Return [X, Y] of the center of cell containing provided text 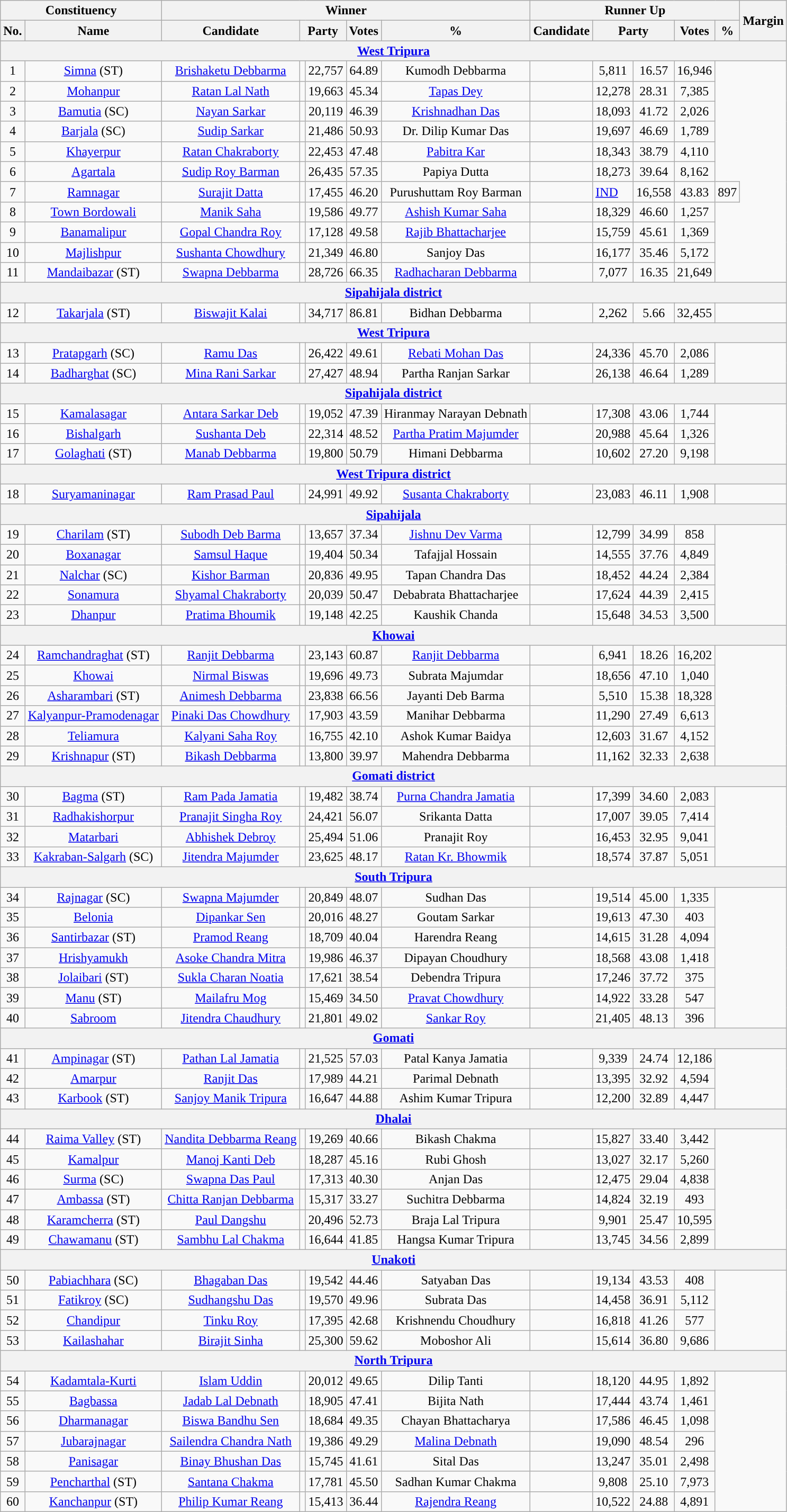
4,594 [694, 1078]
47.48 [364, 151]
9,808 [613, 1481]
18,343 [613, 151]
396 [694, 1018]
4,849 [694, 554]
Papiya Dutta [456, 172]
19,386 [326, 1441]
9,901 [613, 1219]
Nandita Debbarma Reang [231, 1139]
Pravat Chowdhury [456, 998]
2 [13, 91]
Antara Sarkar Deb [231, 413]
31.67 [654, 736]
10 [13, 253]
Nalchar (SC) [93, 574]
7,385 [694, 91]
Sabroom [93, 1018]
19,269 [326, 1139]
Matarbari [93, 836]
15 [13, 413]
Ramchandraghat (ST) [93, 655]
North Tripura [394, 1361]
1,789 [694, 131]
66.56 [364, 696]
47.10 [654, 676]
21,405 [613, 1018]
Mailafru Mog [231, 998]
15,745 [326, 1461]
5,112 [694, 1300]
38.54 [364, 978]
Debendra Tripura [456, 978]
19,986 [326, 958]
Ram Prasad Paul [231, 494]
17,246 [613, 978]
22,757 [326, 71]
15,648 [613, 615]
6,613 [694, 716]
52.73 [364, 1219]
Dipayan Choudhury [456, 958]
42.68 [364, 1320]
Kalyanpur-Pramodenagar [93, 716]
Partha Pratim Majumder [456, 434]
16,177 [613, 253]
Asharambari (ST) [93, 696]
14,824 [613, 1199]
49.29 [364, 1441]
Simna (ST) [93, 71]
Town Bordowali [93, 212]
38.74 [364, 796]
Pabitra Kar [456, 151]
Subodh Deb Barma [231, 534]
20,496 [326, 1219]
39.97 [364, 756]
18,120 [613, 1381]
48.52 [364, 434]
Santana Chakma [231, 1481]
Kakraban-Salgarh (SC) [93, 857]
45.64 [654, 434]
Ashok Kumar Baidya [456, 736]
49.65 [364, 1381]
15,827 [613, 1139]
24,421 [326, 816]
Mohanpur [93, 91]
19 [13, 534]
Sudhangshu Das [231, 1300]
20,836 [326, 574]
5 [13, 151]
46.11 [654, 494]
23,838 [326, 696]
Animesh Debbarma [231, 696]
18,093 [613, 111]
Hangsa Kumar Tripura [456, 1240]
26 [13, 696]
25,494 [326, 836]
Mandaibazar (ST) [93, 273]
52 [13, 1320]
10,602 [613, 454]
60.87 [364, 655]
56.07 [364, 816]
32.95 [654, 836]
Jayanti Deb Barma [456, 696]
18,684 [326, 1421]
Braja Lal Tripura [456, 1219]
Manik Saha [231, 212]
16,202 [694, 655]
46.64 [654, 373]
3,442 [694, 1139]
36.91 [654, 1300]
7,973 [694, 1481]
42 [13, 1078]
Ashish Kumar Saha [456, 212]
4 [13, 131]
Bidhan Debbarma [456, 313]
12,278 [613, 91]
Ranjit Das [231, 1078]
Krishnadhan Das [456, 111]
19,696 [326, 676]
Kadamtala-Kurti [93, 1381]
41.61 [364, 1461]
20,988 [613, 434]
40 [13, 1018]
7 [13, 192]
50.47 [364, 595]
2,899 [694, 1240]
1,369 [694, 232]
Rajib Bhattacharjee [456, 232]
Brishaketu Debbarma [231, 71]
39.64 [654, 172]
26,435 [326, 172]
30 [13, 796]
Pabiachhara (SC) [93, 1280]
Pinaki Das Chowdhury [231, 716]
46.69 [654, 131]
14 [13, 373]
Dr. Dilip Kumar Das [456, 131]
19,570 [326, 1300]
Ratan Chakraborty [231, 151]
20,849 [326, 897]
Barjala (SC) [93, 131]
18,329 [613, 212]
Kalyani Saha Roy [231, 736]
Dhanpur [93, 615]
Suryamaninagar [93, 494]
17,308 [613, 413]
17,444 [613, 1401]
45.70 [654, 353]
Tapan Chandra Das [456, 574]
2,415 [694, 595]
34.99 [654, 534]
Radhakishorpur [93, 816]
17,989 [326, 1078]
Samsul Haque [231, 554]
Sanjoy Manik Tripura [231, 1099]
Sonamura [93, 595]
24 [13, 655]
10,595 [694, 1219]
49.73 [364, 676]
40.66 [364, 1139]
21 [13, 574]
41.85 [364, 1240]
Jishnu Dev Varma [456, 534]
19,663 [326, 91]
Rubi Ghosh [456, 1159]
32.92 [654, 1078]
37 [13, 958]
Rajendra Reang [456, 1501]
5,172 [694, 253]
16,647 [326, 1099]
48.54 [654, 1441]
44 [13, 1139]
Kaushik Chanda [456, 615]
26,138 [613, 373]
24,336 [613, 353]
32.33 [654, 756]
15.38 [654, 696]
Kanchanpur (ST) [93, 1501]
29.04 [654, 1179]
Teliamura [93, 736]
Kamalasagar [93, 413]
32.89 [654, 1099]
27.20 [654, 454]
24.88 [654, 1501]
35.46 [654, 253]
Bagbassa [93, 1401]
Harendra Reang [456, 938]
Suchitra Debbarma [456, 1199]
24.74 [654, 1058]
9,041 [694, 836]
Ramu Das [231, 353]
46.80 [364, 253]
12,603 [613, 736]
Khayerpur [93, 151]
22,453 [326, 151]
West Tripura district [394, 474]
1,040 [694, 676]
28 [13, 736]
37.87 [654, 857]
34.50 [364, 998]
Islam Uddin [231, 1381]
Subrata Majumdar [456, 676]
18,574 [613, 857]
46 [13, 1179]
Krishnapur (ST) [93, 756]
19,090 [613, 1441]
Gomati [394, 1038]
Runner Up [635, 11]
2,083 [694, 796]
58 [13, 1461]
29 [13, 756]
20,039 [326, 595]
44.39 [654, 595]
296 [694, 1441]
50 [13, 1280]
Dharmanagar [93, 1421]
14,615 [613, 938]
Biswajit Kalai [231, 313]
Partha Ranjan Sarkar [456, 373]
Ram Pada Jamatia [231, 796]
48.94 [364, 373]
15,317 [326, 1199]
13,800 [326, 756]
23,083 [613, 494]
57.35 [364, 172]
Rebati Mohan Das [456, 353]
19,800 [326, 454]
Birajit Sinha [231, 1340]
49.02 [364, 1018]
493 [694, 1199]
32.19 [654, 1199]
46.20 [364, 192]
50.79 [364, 454]
18,452 [613, 574]
48.13 [654, 1018]
4,110 [694, 151]
Pathan Lal Jamatia [231, 1058]
49.95 [364, 574]
44.24 [654, 574]
17,624 [613, 595]
1,892 [694, 1381]
47.30 [654, 917]
Majlishpur [93, 253]
1,289 [694, 373]
Bikash Debbarma [231, 756]
Sudip Roy Barman [231, 172]
4,838 [694, 1179]
57.03 [364, 1058]
Takarjala (ST) [93, 313]
Sudhan Das [456, 897]
4,891 [694, 1501]
45.16 [364, 1159]
Dilip Tanti [456, 1381]
43.06 [654, 413]
14,922 [613, 998]
4,447 [694, 1099]
Dipankar Sen [231, 917]
18.26 [654, 655]
12 [13, 313]
Swapna Debbarma [231, 273]
17,313 [326, 1179]
46.37 [364, 958]
Dhalai [394, 1119]
44.21 [364, 1078]
7,077 [613, 273]
17,399 [613, 796]
33.28 [654, 998]
Anjan Das [456, 1179]
19,697 [613, 131]
13,745 [613, 1240]
36.44 [364, 1501]
43.59 [364, 716]
13 [13, 353]
39.05 [654, 816]
15,413 [326, 1501]
56 [13, 1421]
38 [13, 978]
7,414 [694, 816]
Swapna Das Paul [231, 1179]
59 [13, 1481]
9,198 [694, 454]
22 [13, 595]
Pramod Reang [231, 938]
25,300 [326, 1340]
48 [13, 1219]
21,349 [326, 253]
51 [13, 1300]
Jitendra Majumder [231, 857]
49 [13, 1240]
IND [613, 192]
18,287 [326, 1159]
1,418 [694, 958]
12,475 [613, 1179]
47 [13, 1199]
6,941 [613, 655]
19,148 [326, 615]
12,186 [694, 1058]
27 [13, 716]
19,586 [326, 212]
17,781 [326, 1481]
19,542 [326, 1280]
Bhagaban Das [231, 1280]
Himani Debbarma [456, 454]
Sital Das [456, 1461]
59.62 [364, 1340]
21,801 [326, 1018]
Bikash Chakma [456, 1139]
24,991 [326, 494]
18,709 [326, 938]
Fatikroy (SC) [93, 1300]
408 [694, 1280]
Goutam Sarkar [456, 917]
Kumodh Debbarma [456, 71]
44.95 [654, 1381]
28.31 [654, 91]
Pratima Bhoumik [231, 615]
19,514 [613, 897]
13,247 [613, 1461]
9,339 [613, 1058]
20,016 [326, 917]
1 [13, 71]
Parimal Debnath [456, 1078]
Jadab Lal Debnath [231, 1401]
17,903 [326, 716]
Amarpur [93, 1078]
32 [13, 836]
45.50 [364, 1481]
33 [13, 857]
Badharghat (SC) [93, 373]
43.53 [654, 1280]
25.10 [654, 1481]
34,717 [326, 313]
15,469 [326, 998]
Manihar Debbarma [456, 716]
Ratan Lal Nath [231, 91]
Gopal Chandra Roy [231, 232]
23,625 [326, 857]
Nayan Sarkar [231, 111]
17,621 [326, 978]
38.79 [654, 151]
2,498 [694, 1461]
42.25 [364, 615]
20 [13, 554]
20,012 [326, 1381]
18,568 [613, 958]
2,384 [694, 574]
41.26 [654, 1320]
Jubarajnagar [93, 1441]
17,128 [326, 232]
18 [13, 494]
14,555 [613, 554]
Winner [346, 11]
Ratan Kr. Bhowmik [456, 857]
8 [13, 212]
13,395 [613, 1078]
50.93 [364, 131]
Hrishyamukh [93, 958]
Bishalgarh [93, 434]
53 [13, 1340]
21,525 [326, 1058]
Karamcherra (ST) [93, 1219]
45.00 [654, 897]
Unakoti [394, 1260]
57 [13, 1441]
Moboshor Ali [456, 1340]
11,162 [613, 756]
43.74 [654, 1401]
Nirmal Biswas [231, 676]
Pranajit Singha Roy [231, 816]
1,335 [694, 897]
37.76 [654, 554]
Patal Kanya Jamatia [456, 1058]
Karbook (ST) [93, 1099]
16,453 [613, 836]
16,946 [694, 71]
42.10 [364, 736]
2,026 [694, 111]
49.96 [364, 1300]
31 [13, 816]
Name [93, 31]
Sushanta Deb [231, 434]
Subrata Das [456, 1300]
19,134 [613, 1280]
23,143 [326, 655]
36.80 [654, 1340]
Pratapgarh (SC) [93, 353]
31.28 [654, 938]
Swapna Majumder [231, 897]
48.27 [364, 917]
66.35 [364, 273]
15,759 [613, 232]
39 [13, 998]
577 [694, 1320]
Philip Kumar Reang [231, 1501]
Mahendra Debbarma [456, 756]
46.45 [654, 1421]
32.17 [654, 1159]
858 [694, 534]
27.49 [654, 716]
Chayan Bhattacharya [456, 1421]
40.30 [364, 1179]
Pranajit Roy [456, 836]
1,744 [694, 413]
19,052 [326, 413]
Bamutia (SC) [93, 111]
Ambassa (ST) [93, 1199]
26,422 [326, 353]
51.06 [364, 836]
Bagma (ST) [93, 796]
2,262 [613, 313]
Chandipur [93, 1320]
Srikanta Datta [456, 816]
19,404 [326, 554]
Panisagar [93, 1461]
47.41 [364, 1401]
Mina Rani Sarkar [231, 373]
16,558 [654, 192]
13,657 [326, 534]
34.60 [654, 796]
Gomati district [394, 776]
44.46 [364, 1280]
3 [13, 111]
16,818 [613, 1320]
Margin [763, 21]
10,522 [613, 1501]
Agartala [93, 172]
Tinku Roy [231, 1320]
43.08 [654, 958]
Debabrata Bhattacharjee [456, 595]
2,086 [694, 353]
Kamalpur [93, 1159]
16.57 [654, 71]
49.58 [364, 232]
Susanta Chakraborty [456, 494]
9 [13, 232]
35.01 [654, 1461]
1,098 [694, 1421]
Sadhan Kumar Chakma [456, 1481]
897 [727, 192]
Sambhu Lal Chakma [231, 1240]
50.34 [364, 554]
34 [13, 897]
45.34 [364, 91]
2,638 [694, 756]
16,644 [326, 1240]
21,649 [694, 273]
Charilam (ST) [93, 534]
9,686 [694, 1340]
Paul Dangshu [231, 1219]
1,461 [694, 1401]
12,799 [613, 534]
Purna Chandra Jamatia [456, 796]
Chitta Ranjan Debbarma [231, 1199]
No. [13, 31]
Manab Debbarma [231, 454]
5,510 [613, 696]
28,726 [326, 273]
49.77 [364, 212]
Santirbazar (ST) [93, 938]
403 [694, 917]
16,755 [326, 736]
Asoke Chandra Mitra [231, 958]
Sailendra Chandra Nath [231, 1441]
Rajnagar (SC) [93, 897]
375 [694, 978]
Krishnendu Choudhury [456, 1320]
23 [13, 615]
Belonia [93, 917]
43.83 [694, 192]
32,455 [694, 313]
Bijita Nath [456, 1401]
1,908 [694, 494]
45.61 [654, 232]
Kishor Barman [231, 574]
49.92 [364, 494]
8,162 [694, 172]
34.53 [654, 615]
41 [13, 1058]
37.34 [364, 534]
45 [13, 1159]
Tapas Dey [456, 91]
Sudip Sarkar [231, 131]
Banamalipur [93, 232]
Radhacharan Debbarma [456, 273]
44.88 [364, 1099]
Shyamal Chakraborty [231, 595]
48.17 [364, 857]
Sipahijala [394, 514]
18,328 [694, 696]
18,656 [613, 676]
12,200 [613, 1099]
4,094 [694, 938]
Satyaban Das [456, 1280]
15,614 [613, 1340]
1,257 [694, 212]
Surajit Datta [231, 192]
18,905 [326, 1401]
17,455 [326, 192]
18,273 [613, 172]
64.89 [364, 71]
Kailashahar [93, 1340]
27,427 [326, 373]
Tafajjal Hossain [456, 554]
6 [13, 172]
17 [13, 454]
Ashim Kumar Tripura [456, 1099]
Malina Debnath [456, 1441]
5,051 [694, 857]
46.39 [364, 111]
Jitendra Chaudhury [231, 1018]
Constituency [82, 11]
35 [13, 917]
Purushuttam Roy Barman [456, 192]
17,586 [613, 1421]
Binay Bhushan Das [231, 1461]
Sukla Charan Noatia [231, 978]
14,458 [613, 1300]
1,326 [694, 434]
41.72 [654, 111]
Abhishek Debroy [231, 836]
Surma (SC) [93, 1179]
11,290 [613, 716]
33.27 [364, 1199]
17,007 [613, 816]
Boxanagar [93, 554]
54 [13, 1381]
3,500 [694, 615]
Chawamanu (ST) [93, 1240]
55 [13, 1401]
37.72 [654, 978]
Ampinagar (ST) [93, 1058]
Sushanta Chowdhury [231, 253]
5,260 [694, 1159]
19,613 [613, 917]
36 [13, 938]
Biswa Bandhu Sen [231, 1421]
Sankar Roy [456, 1018]
Golaghati (ST) [93, 454]
South Tripura [394, 877]
16 [13, 434]
21,486 [326, 131]
5.66 [654, 313]
49.61 [364, 353]
25.47 [654, 1219]
Jolaibari (ST) [93, 978]
Hiranmay Narayan Debnath [456, 413]
5,811 [613, 71]
16.35 [654, 273]
17,395 [326, 1320]
48.07 [364, 897]
86.81 [364, 313]
33.40 [654, 1139]
25 [13, 676]
46.60 [654, 212]
Manu (ST) [93, 998]
Sanjoy Das [456, 253]
Pencharthal (ST) [93, 1481]
34.56 [654, 1240]
60 [13, 1501]
11 [13, 273]
22,314 [326, 434]
Ramnagar [93, 192]
20,119 [326, 111]
43 [13, 1099]
47.39 [364, 413]
547 [694, 998]
49.35 [364, 1421]
13,027 [613, 1159]
19,482 [326, 796]
Manoj Kanti Deb [231, 1159]
4,152 [694, 736]
40.04 [364, 938]
Raima Valley (ST) [93, 1139]
